Search for the cell housing the specified text and yield its (x, y) center coordinate. 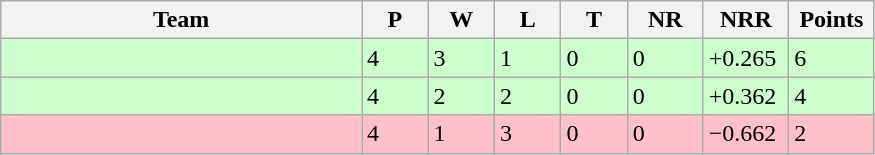
W (461, 20)
+0.362 (746, 96)
T (594, 20)
Team (182, 20)
NRR (746, 20)
Points (832, 20)
+0.265 (746, 58)
6 (832, 58)
−0.662 (746, 134)
NR (665, 20)
L (527, 20)
P (395, 20)
